Output the [X, Y] coordinate of the center of the cell containing the given text.  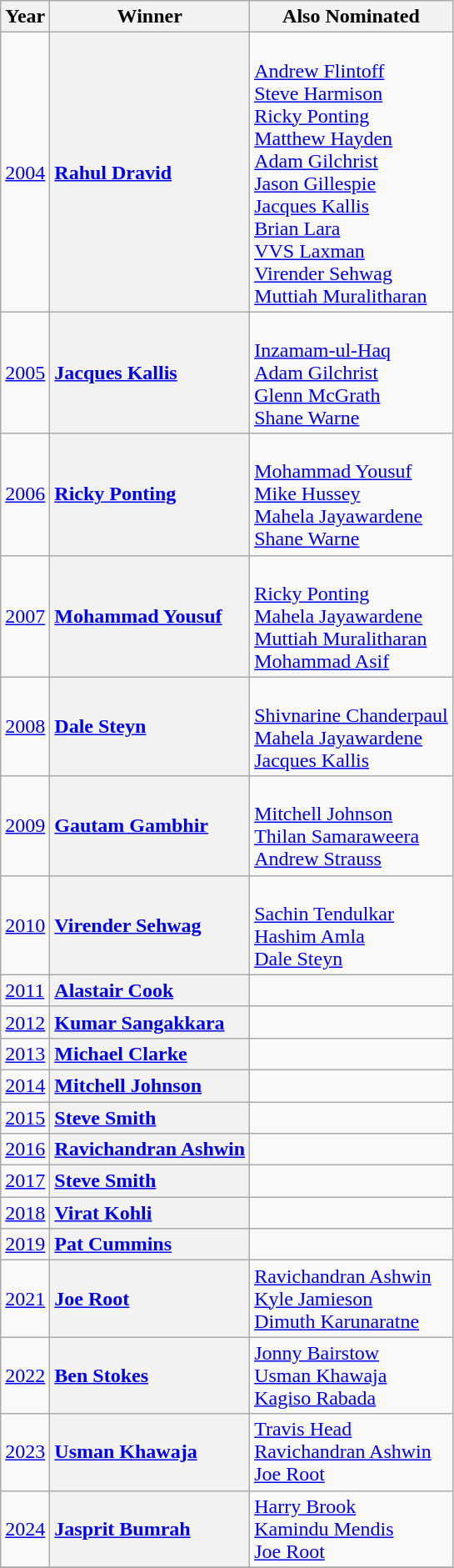
Also Nominated [352, 17]
2014 [25, 1085]
Ravichandran Ashwin [150, 1150]
Ben Stokes [150, 1375]
Ricky Ponting [150, 494]
Mitchell Johnson [150, 1085]
2021 [25, 1299]
Kumar Sangakkara [150, 1022]
Ravichandran Ashwin Kyle Jamieson Dimuth Karunaratne [352, 1299]
Mitchell Johnson Thilan Samaraweera Andrew Strauss [352, 825]
Jasprit Bumrah [150, 1529]
Jacques Kallis [150, 373]
2018 [25, 1213]
Mohammad Yousuf Mike Hussey Mahela Jayawardene Shane Warne [352, 494]
Virat Kohli [150, 1213]
Usman Khawaja [150, 1452]
Shivnarine Chanderpaul Mahela Jayawardene Jacques Kallis [352, 727]
Joe Root [150, 1299]
2008 [25, 727]
2017 [25, 1181]
Travis Head Ravichandran Ashwin Joe Root [352, 1452]
Ricky Ponting Mahela Jayawardene Muttiah Muralitharan Mohammad Asif [352, 616]
2023 [25, 1452]
Jonny Bairstow Usman Khawaja Kagiso Rabada [352, 1375]
Virender Sehwag [150, 925]
Rahul Dravid [150, 172]
2010 [25, 925]
2022 [25, 1375]
2016 [25, 1150]
Mohammad Yousuf [150, 616]
2005 [25, 373]
Gautam Gambhir [150, 825]
2013 [25, 1054]
Winner [150, 17]
2019 [25, 1245]
Michael Clarke [150, 1054]
Dale Steyn [150, 727]
2012 [25, 1022]
Alastair Cook [150, 990]
Year [25, 17]
2006 [25, 494]
2024 [25, 1529]
2007 [25, 616]
Pat Cummins [150, 1245]
Inzamam-ul-Haq Adam Gilchrist Glenn McGrath Shane Warne [352, 373]
2015 [25, 1118]
2009 [25, 825]
Harry Brook Kamindu Mendis Joe Root [352, 1529]
2011 [25, 990]
Sachin Tendulkar Hashim Amla Dale Steyn [352, 925]
2004 [25, 172]
